Provide the [x, y] coordinate of the cell's center where the given text is located.  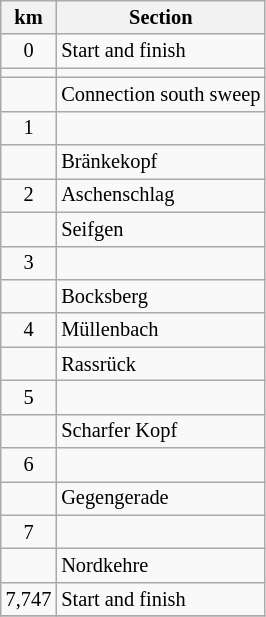
Seifgen [160, 229]
3 [29, 263]
Scharfer Kopf [160, 431]
7,747 [29, 599]
7 [29, 532]
4 [29, 330]
Aschenschlag [160, 195]
Section [160, 17]
6 [29, 465]
Connection south sweep [160, 94]
Gegengerade [160, 498]
5 [29, 397]
2 [29, 195]
km [29, 17]
Rassrück [160, 364]
Müllenbach [160, 330]
Bocksberg [160, 296]
Nordkehre [160, 565]
1 [29, 128]
0 [29, 51]
Bränkekopf [160, 162]
